From the cell containing the given text, extract its center point as (X, Y) coordinate. 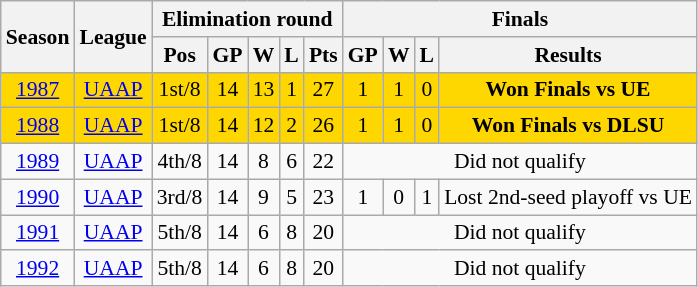
Lost 2nd-seed playoff vs UE (568, 197)
Finals (520, 19)
League (112, 36)
Elimination round (248, 19)
1992 (38, 269)
1988 (38, 126)
1987 (38, 90)
Pos (180, 55)
27 (324, 90)
Won Finals vs DLSU (568, 126)
9 (264, 197)
4th/8 (180, 162)
5 (292, 197)
Won Finals vs UE (568, 90)
23 (324, 197)
1989 (38, 162)
Pts (324, 55)
Season (38, 36)
2 (292, 126)
Results (568, 55)
3rd/8 (180, 197)
12 (264, 126)
1990 (38, 197)
13 (264, 90)
22 (324, 162)
1991 (38, 233)
26 (324, 126)
